Find where the given text appears and provide that cell's center as (x, y) coordinate. 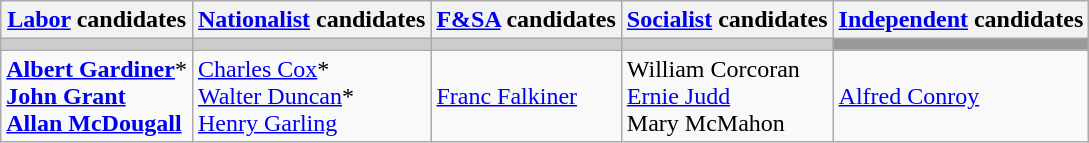
Franc Falkiner (526, 96)
Independent candidates (961, 20)
F&SA candidates (526, 20)
Alfred Conroy (961, 96)
Socialist candidates (727, 20)
Nationalist candidates (311, 20)
William CorcoranErnie JuddMary McMahon (727, 96)
Labor candidates (97, 20)
Albert Gardiner*John GrantAllan McDougall (97, 96)
Charles Cox*Walter Duncan*Henry Garling (311, 96)
